Return (X, Y) of the center of cell containing provided text 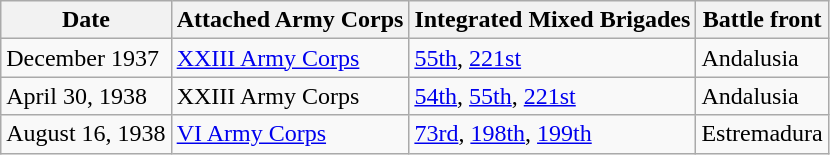
55th, 221st (552, 58)
August 16, 1938 (86, 134)
Date (86, 20)
December 1937 (86, 58)
VI Army Corps (290, 134)
April 30, 1938 (86, 96)
Battle front (762, 20)
Estremadura (762, 134)
73rd, 198th, 199th (552, 134)
Integrated Mixed Brigades (552, 20)
Attached Army Corps (290, 20)
54th, 55th, 221st (552, 96)
